Determine the (X, Y) coordinate at the center of the cell enclosing the given text.  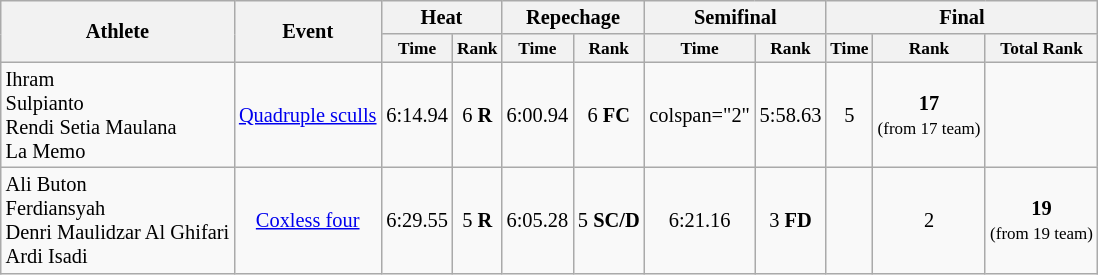
6:29.55 (416, 221)
colspan="2" (699, 115)
5 SC/D (608, 221)
5:58.63 (790, 115)
6 FC (608, 115)
6:14.94 (416, 115)
Coxless four (308, 221)
Semifinal (735, 17)
6:05.28 (538, 221)
Ali ButonFerdiansyahDenri Maulidzar Al GhifariArdi Isadi (118, 221)
19 (from 19 team) (1042, 221)
Heat (441, 17)
5 (850, 115)
6:21.16 (699, 221)
2 (930, 221)
5 R (478, 221)
Total Rank (1042, 48)
IhramSulpiantoRendi Setia MaulanaLa Memo (118, 115)
17 (from 17 team) (930, 115)
6 R (478, 115)
3 FD (790, 221)
6:00.94 (538, 115)
Event (308, 31)
Athlete (118, 31)
Repechage (574, 17)
Final (962, 17)
Quadruple sculls (308, 115)
